Pinpoint the cell where the given text exists, returning its [X, Y] midpoint coordinate. 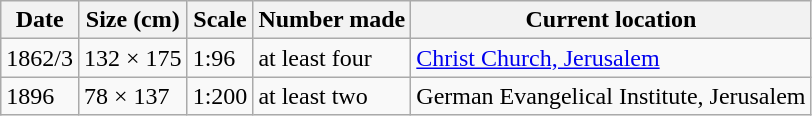
Scale [220, 20]
Number made [332, 20]
at least two [332, 96]
Date [40, 20]
132 × 175 [132, 58]
1:200 [220, 96]
Size (cm) [132, 20]
78 × 137 [132, 96]
Christ Church, Jerusalem [611, 58]
1862/3 [40, 58]
1896 [40, 96]
at least four [332, 58]
German Evangelical Institute, Jerusalem [611, 96]
Current location [611, 20]
1:96 [220, 58]
